Capture the cell that displays the provided text and extract its [X, Y] central coordinate. 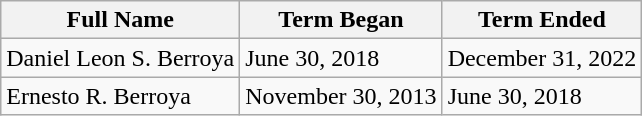
Term Began [341, 20]
Full Name [120, 20]
Daniel Leon S. Berroya [120, 58]
December 31, 2022 [542, 58]
Term Ended [542, 20]
Ernesto R. Berroya [120, 96]
November 30, 2013 [341, 96]
